From the cell containing the given text, extract its center point as (x, y) coordinate. 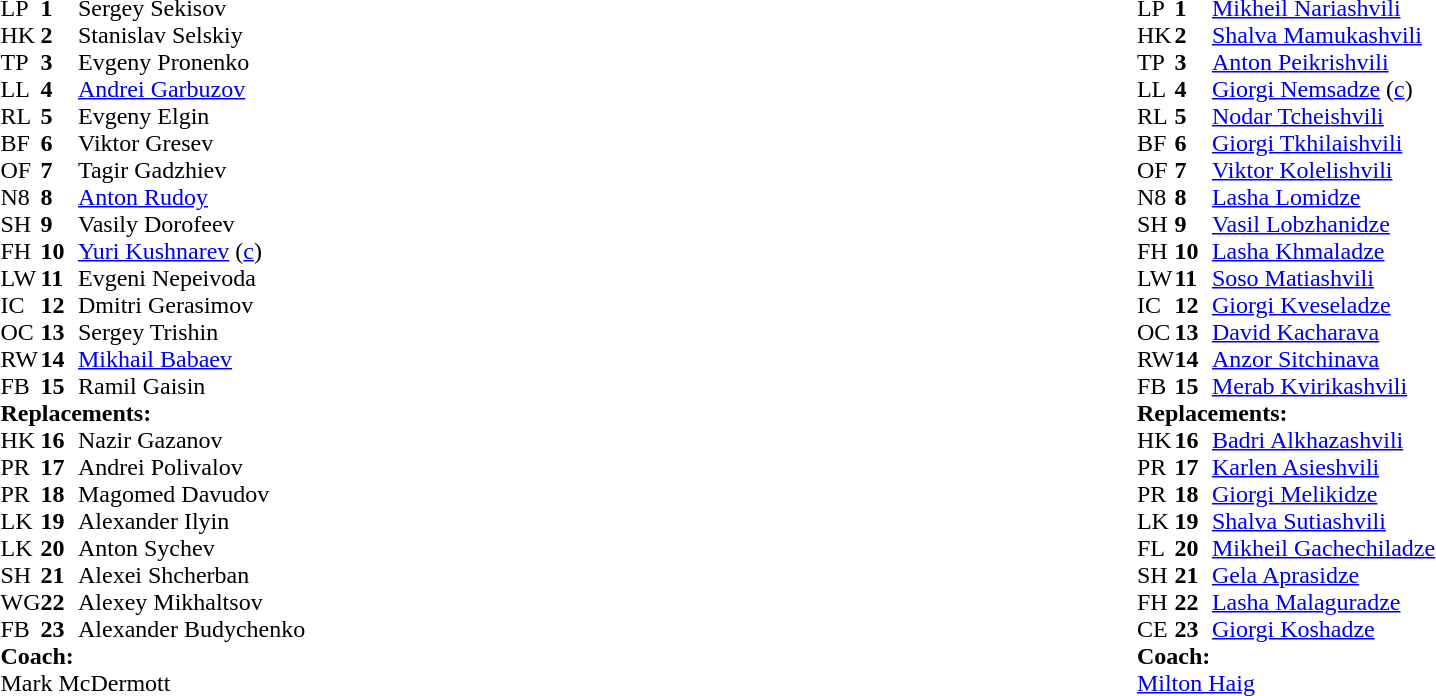
Vasil Lobzhanidze (1324, 224)
Mikheil Gachechiladze (1324, 548)
FL (1156, 548)
Anton Sychev (192, 548)
Shalva Mamukashvili (1324, 36)
Gela Aprasidze (1324, 576)
Dmitri Gerasimov (192, 306)
Lasha Khmaladze (1324, 252)
Nazir Gazanov (192, 440)
Karlen Asieshvili (1324, 468)
CE (1156, 630)
Merab Kvirikashvili (1324, 386)
Alexander Budychenko (192, 630)
Evgeny Pronenko (192, 62)
Soso Matiashvili (1324, 278)
Giorgi Melikidze (1324, 494)
WG (20, 602)
Stanislav Selskiy (192, 36)
Yuri Kushnarev (c) (192, 252)
Vasily Dorofeev (192, 224)
Anton Peikrishvili (1324, 62)
Anton Rudoy (192, 198)
Anzor Sitchinava (1324, 360)
Viktor Gresev (192, 144)
Alexander Ilyin (192, 522)
Shalva Sutiashvili (1324, 522)
Andrei Garbuzov (192, 90)
Alexei Shcherban (192, 576)
Mikhail Babaev (192, 360)
Magomed Davudov (192, 494)
Lasha Malaguradze (1324, 602)
Sergey Trishin (192, 332)
Tagir Gadzhiev (192, 170)
Lasha Lomidze (1324, 198)
David Kacharava (1324, 332)
Viktor Kolelishvili (1324, 170)
Giorgi Kveseladze (1324, 306)
Nodar Tcheishvili (1324, 116)
Badri Alkhazashvili (1324, 440)
Evgeny Elgin (192, 116)
Ramil Gaisin (192, 386)
Giorgi Koshadze (1324, 630)
Giorgi Nemsadze (c) (1324, 90)
Evgeni Nepeivoda (192, 278)
Alexey Mikhaltsov (192, 602)
Andrei Polivalov (192, 468)
Giorgi Tkhilaishvili (1324, 144)
